Identify which cell holds the provided text, then report its [X, Y] central coordinate. 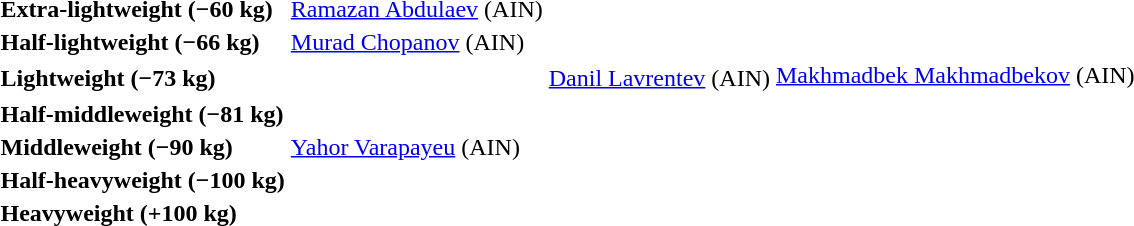
Yahor Varapayeu (AIN) [416, 147]
Murad Chopanov (AIN) [416, 42]
Danil Lavrentev (AIN) [659, 78]
